Search for the cell housing the specified text and yield its (X, Y) center coordinate. 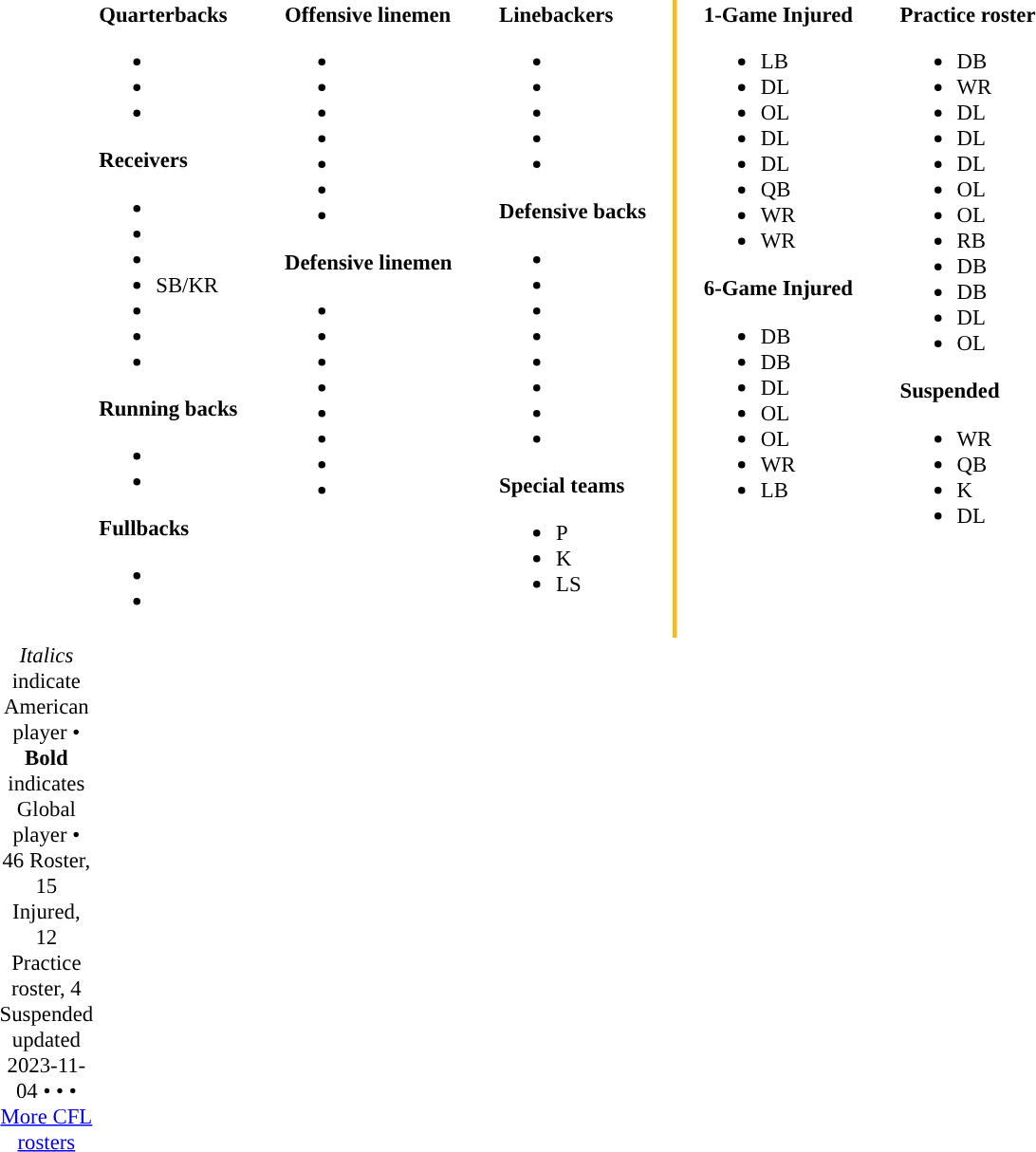
QuarterbacksReceivers SB/KRRunning backsFullbacks (169, 319)
1-Game Injured LB DL OL DL DL QB WR WR6-Game Injured DB DB DL OL OL WR LB (778, 319)
LinebackersDefensive backsSpecial teams P K LS (573, 319)
Offensive linemenDefensive linemen (368, 319)
